Capture the cell that displays the provided text and extract its [X, Y] central coordinate. 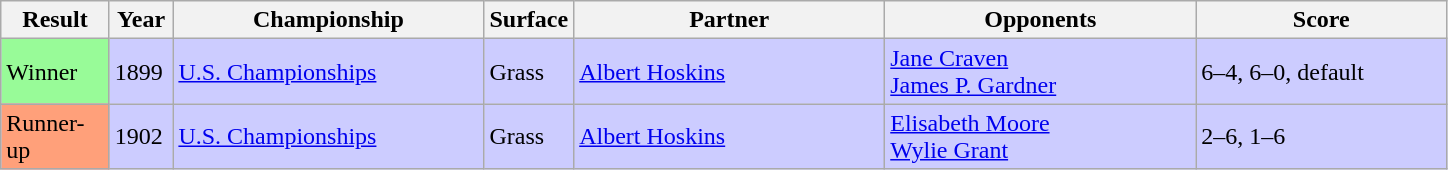
Winner [56, 72]
6–4, 6–0, default [1322, 72]
Championship [328, 20]
1899 [141, 72]
Year [141, 20]
Elisabeth Moore Wylie Grant [1040, 136]
Score [1322, 20]
2–6, 1–6 [1322, 136]
Partner [730, 20]
Runner-up [56, 136]
Opponents [1040, 20]
1902 [141, 136]
Surface [529, 20]
Result [56, 20]
Jane Craven James P. Gardner [1040, 72]
